Capture the cell that displays the provided text and extract its [X, Y] central coordinate. 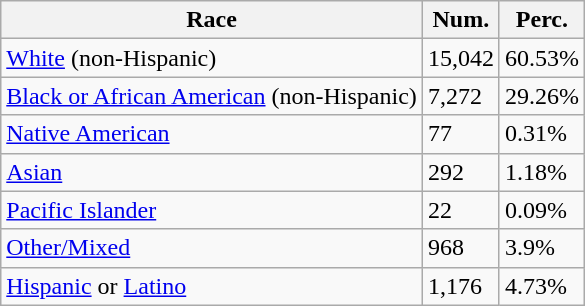
Race [212, 20]
Hispanic or Latino [212, 286]
29.26% [542, 96]
Black or African American (non-Hispanic) [212, 96]
7,272 [460, 96]
3.9% [542, 248]
0.09% [542, 210]
77 [460, 134]
0.31% [542, 134]
Other/Mixed [212, 248]
1.18% [542, 172]
Perc. [542, 20]
Pacific Islander [212, 210]
Native American [212, 134]
Asian [212, 172]
1,176 [460, 286]
22 [460, 210]
White (non-Hispanic) [212, 58]
4.73% [542, 286]
60.53% [542, 58]
Num. [460, 20]
15,042 [460, 58]
968 [460, 248]
292 [460, 172]
